Return the [x, y] coordinate for the center point of the cell that contains the specified text.  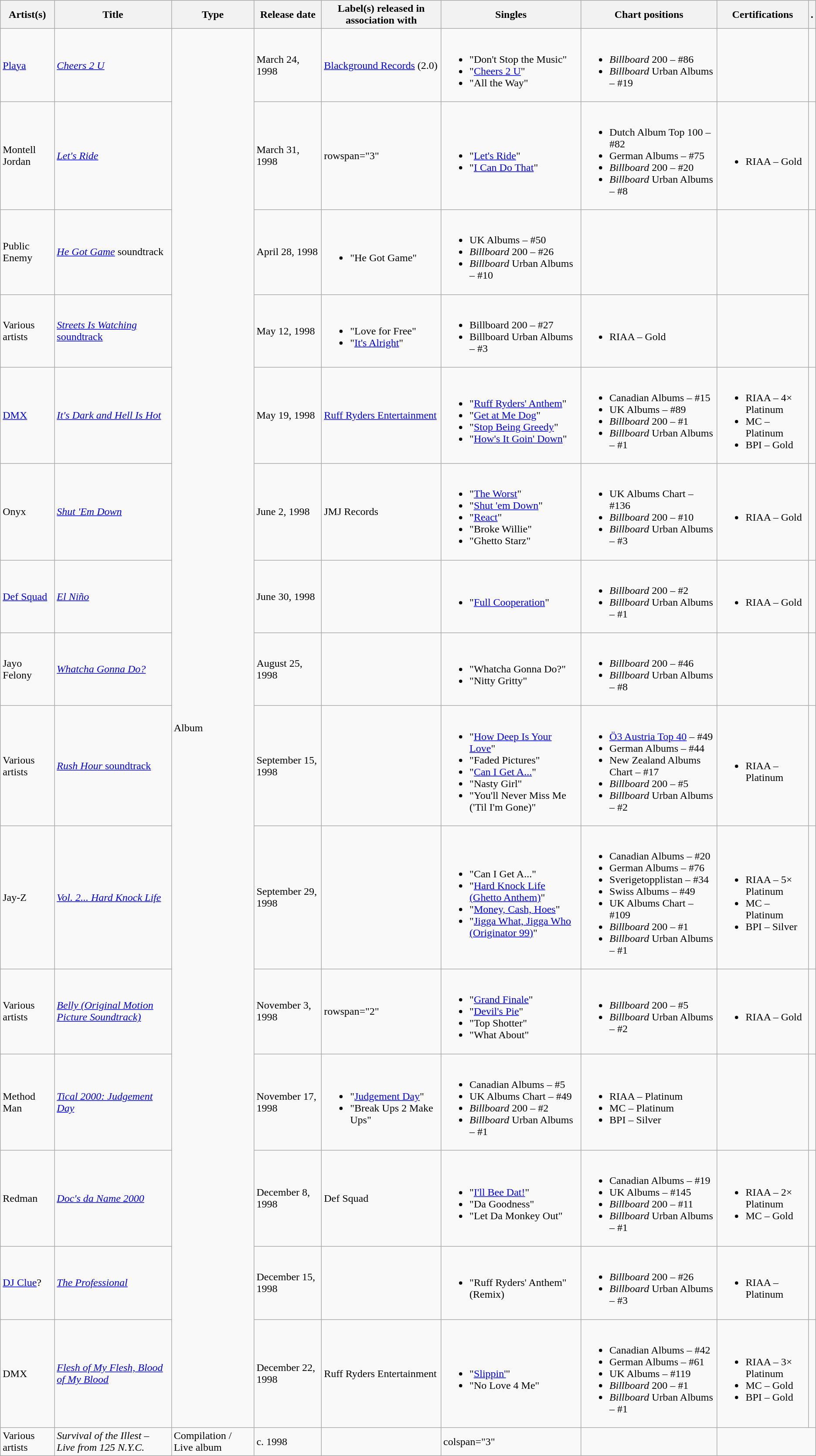
Canadian Albums – #19UK Albums – #145Billboard 200 – #11Billboard Urban Albums – #1 [649, 1198]
April 28, 1998 [288, 252]
Vol. 2... Hard Knock Life [113, 897]
June 30, 1998 [288, 597]
"Judgement Day""Break Ups 2 Make Ups" [381, 1101]
The Professional [113, 1283]
"He Got Game" [381, 252]
Canadian Albums – #20German Albums – #76Sverigetopplistan – #34Swiss Albums – #49UK Albums Chart – #109Billboard 200 – #1Billboard Urban Albums – #1 [649, 897]
Title [113, 15]
December 15, 1998 [288, 1283]
Billboard 200 – #2Billboard Urban Albums – #1 [649, 597]
November 3, 1998 [288, 1011]
Cheers 2 U [113, 65]
May 12, 1998 [288, 331]
RIAA – 5× PlatinumMC – PlatinumBPI – Silver [763, 897]
Singles [511, 15]
UK Albums – #50Billboard 200 – #26Billboard Urban Albums – #10 [511, 252]
Artist(s) [27, 15]
"Slippin'""No Love 4 Me" [511, 1374]
Canadian Albums – #15UK Albums – #89Billboard 200 – #1Billboard Urban Albums – #1 [649, 415]
Let's Ride [113, 156]
"Ruff Ryders' Anthem""Get at Me Dog""Stop Being Greedy""How's It Goin' Down" [511, 415]
Whatcha Gonna Do? [113, 669]
RIAA – 4× PlatinumMC – PlatinumBPI – Gold [763, 415]
Billboard 200 – #86Billboard Urban Albums – #19 [649, 65]
colspan="3" [511, 1442]
Tical 2000: Judgement Day [113, 1101]
UK Albums Chart – #136Billboard 200 – #10Billboard Urban Albums – #3 [649, 512]
Playa [27, 65]
He Got Game soundtrack [113, 252]
RIAA – PlatinumMC – PlatinumBPI – Silver [649, 1101]
Release date [288, 15]
Billboard 200 – #26Billboard Urban Albums – #3 [649, 1283]
"The Worst""Shut 'em Down""React""Broke Willie""Ghetto Starz" [511, 512]
June 2, 1998 [288, 512]
DJ Clue? [27, 1283]
Redman [27, 1198]
RIAA – 2× PlatinumMC – Gold [763, 1198]
"How Deep Is Your Love""Faded Pictures""Can I Get A...""Nasty Girl""You'll Never Miss Me ('Til I'm Gone)" [511, 766]
Montell Jordan [27, 156]
Ö3 Austria Top 40 – #49German Albums – #44New Zealand Albums Chart – #17Billboard 200 – #5Billboard Urban Albums – #2 [649, 766]
"Love for Free""It's Alright" [381, 331]
"Don't Stop the Music""Cheers 2 U""All the Way" [511, 65]
"Let's Ride""I Can Do That" [511, 156]
"Grand Finale""Devil's Pie""Top Shotter""What About" [511, 1011]
Compilation / Live album [213, 1442]
Public Enemy [27, 252]
August 25, 1998 [288, 669]
Onyx [27, 512]
"Whatcha Gonna Do?""Nitty Gritty" [511, 669]
JMJ Records [381, 512]
"I'll Bee Dat!""Da Goodness""Let Da Monkey Out" [511, 1198]
rowspan="3" [381, 156]
September 15, 1998 [288, 766]
RIAA – 3× PlatinumMC – GoldBPI – Gold [763, 1374]
Type [213, 15]
Canadian Albums – #42German Albums – #61UK Albums – #119Billboard 200 – #1Billboard Urban Albums – #1 [649, 1374]
March 31, 1998 [288, 156]
March 24, 1998 [288, 65]
Jay-Z [27, 897]
Rush Hour soundtrack [113, 766]
Survival of the Illest – Live from 125 N.Y.C. [113, 1442]
Shut 'Em Down [113, 512]
Dutch Album Top 100 – #82German Albums – #75Billboard 200 – #20Billboard Urban Albums – #8 [649, 156]
Method Man [27, 1101]
"Full Cooperation" [511, 597]
Flesh of My Flesh, Blood of My Blood [113, 1374]
Jayo Felony [27, 669]
Billboard 200 – #27Billboard Urban Albums – #3 [511, 331]
It's Dark and Hell Is Hot [113, 415]
Blackground Records (2.0) [381, 65]
El Niño [113, 597]
Doc's da Name 2000 [113, 1198]
"Can I Get A...""Hard Knock Life (Ghetto Anthem)""Money, Cash, Hoes""Jigga What, Jigga Who (Originator 99)" [511, 897]
November 17, 1998 [288, 1101]
Canadian Albums – #5UK Albums Chart – #49Billboard 200 – #2Billboard Urban Albums – #1 [511, 1101]
Album [213, 728]
c. 1998 [288, 1442]
Billboard 200 – #46Billboard Urban Albums – #8 [649, 669]
Belly (Original Motion Picture Soundtrack) [113, 1011]
rowspan="2" [381, 1011]
"Ruff Ryders' Anthem" (Remix) [511, 1283]
May 19, 1998 [288, 415]
September 29, 1998 [288, 897]
Billboard 200 – #5Billboard Urban Albums – #2 [649, 1011]
December 22, 1998 [288, 1374]
Label(s) released in association with [381, 15]
Certifications [763, 15]
December 8, 1998 [288, 1198]
Streets Is Watching soundtrack [113, 331]
. [812, 15]
Chart positions [649, 15]
